Identify which cell holds the provided text, then report its (x, y) central coordinate. 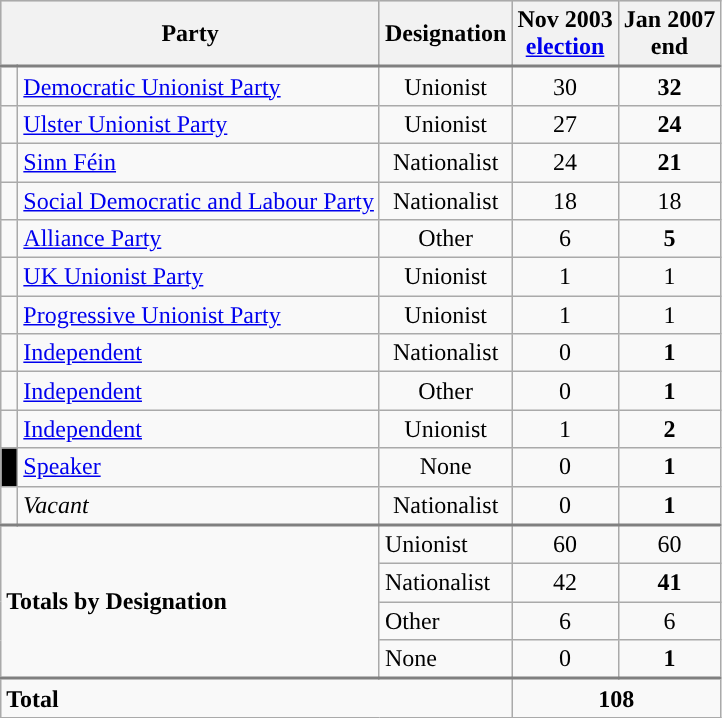
2 (669, 429)
Alliance Party (199, 239)
Vacant (199, 506)
32 (669, 86)
Sinn Féin (199, 162)
27 (565, 124)
Social Democratic and Labour Party (199, 201)
Total (256, 698)
5 (669, 239)
Designation (445, 34)
42 (565, 583)
Ulster Unionist Party (199, 124)
Jan 2007end (669, 34)
Speaker (199, 467)
21 (669, 162)
UK Unionist Party (199, 277)
30 (565, 86)
Democratic Unionist Party (199, 86)
Progressive Unionist Party (199, 315)
Nov 2003election (565, 34)
Party (190, 34)
Totals by Designation (190, 602)
108 (616, 698)
41 (669, 583)
